Locate the cell with the specified text and output its [X, Y] center coordinate. 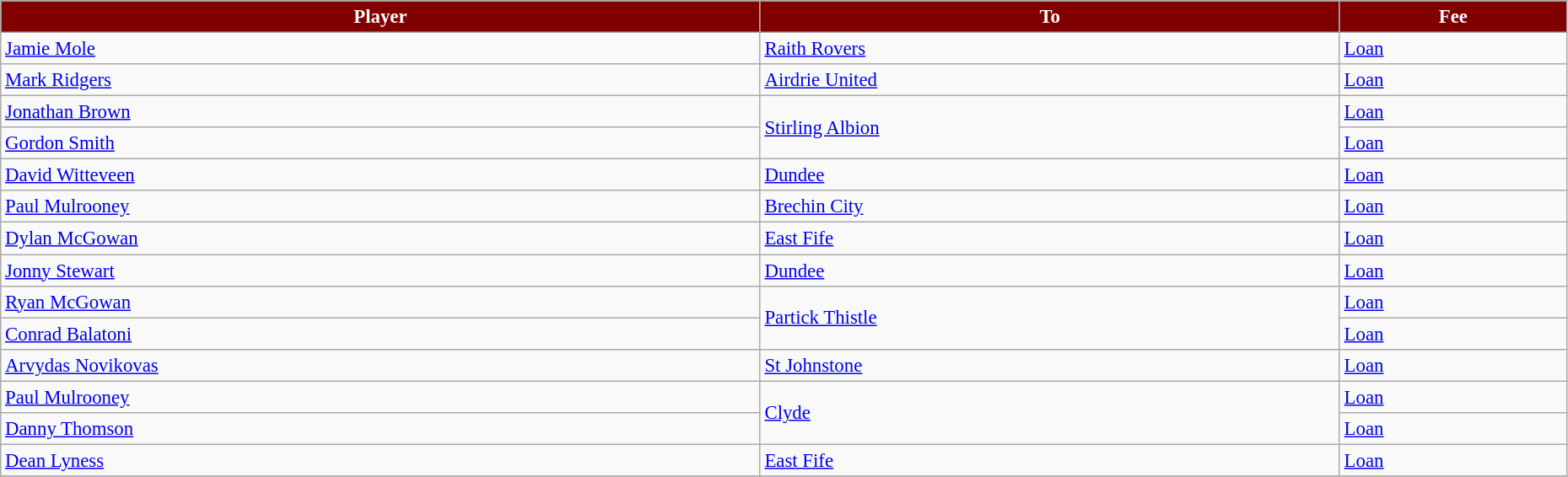
Dean Lyness [380, 460]
Airdrie United [1049, 80]
David Witteveen [380, 175]
Jamie Mole [380, 49]
Jonathan Brown [380, 112]
Arvydas Novikovas [380, 365]
Partick Thistle [1049, 317]
Ryan McGowan [380, 302]
St Johnstone [1049, 365]
To [1049, 17]
Raith Rovers [1049, 49]
Jonny Stewart [380, 271]
Player [380, 17]
Clyde [1049, 413]
Stirling Albion [1049, 128]
Gordon Smith [380, 143]
Fee [1452, 17]
Conrad Balatoni [380, 334]
Mark Ridgers [380, 80]
Danny Thomson [380, 429]
Dylan McGowan [380, 238]
Brechin City [1049, 206]
